Provide the [X, Y] coordinate of the cell's center where the given text is located.  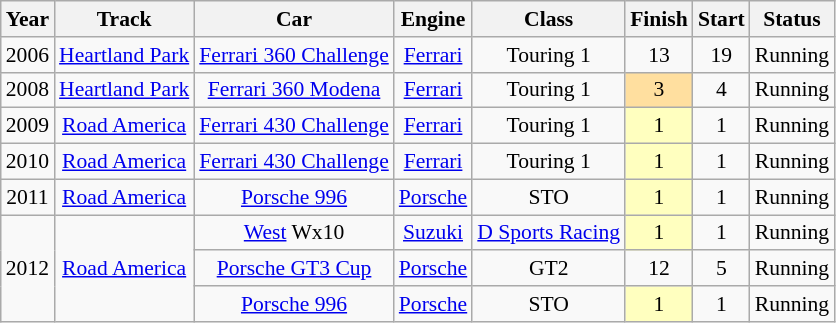
2011 [28, 197]
GT2 [548, 269]
Status [792, 19]
2008 [28, 90]
Class [548, 19]
12 [659, 269]
2010 [28, 162]
Year [28, 19]
2009 [28, 126]
2012 [28, 268]
Ferrari 360 Modena [294, 90]
5 [722, 269]
Porsche GT3 Cup [294, 269]
Suzuki [433, 233]
D Sports Racing [548, 233]
West Wx10 [294, 233]
Engine [433, 19]
2006 [28, 55]
Track [124, 19]
Ferrari 360 Challenge [294, 55]
Start [722, 19]
3 [659, 90]
19 [722, 55]
4 [722, 90]
13 [659, 55]
Car [294, 19]
Finish [659, 19]
